Locate the cell with the specified text and output its [x, y] center coordinate. 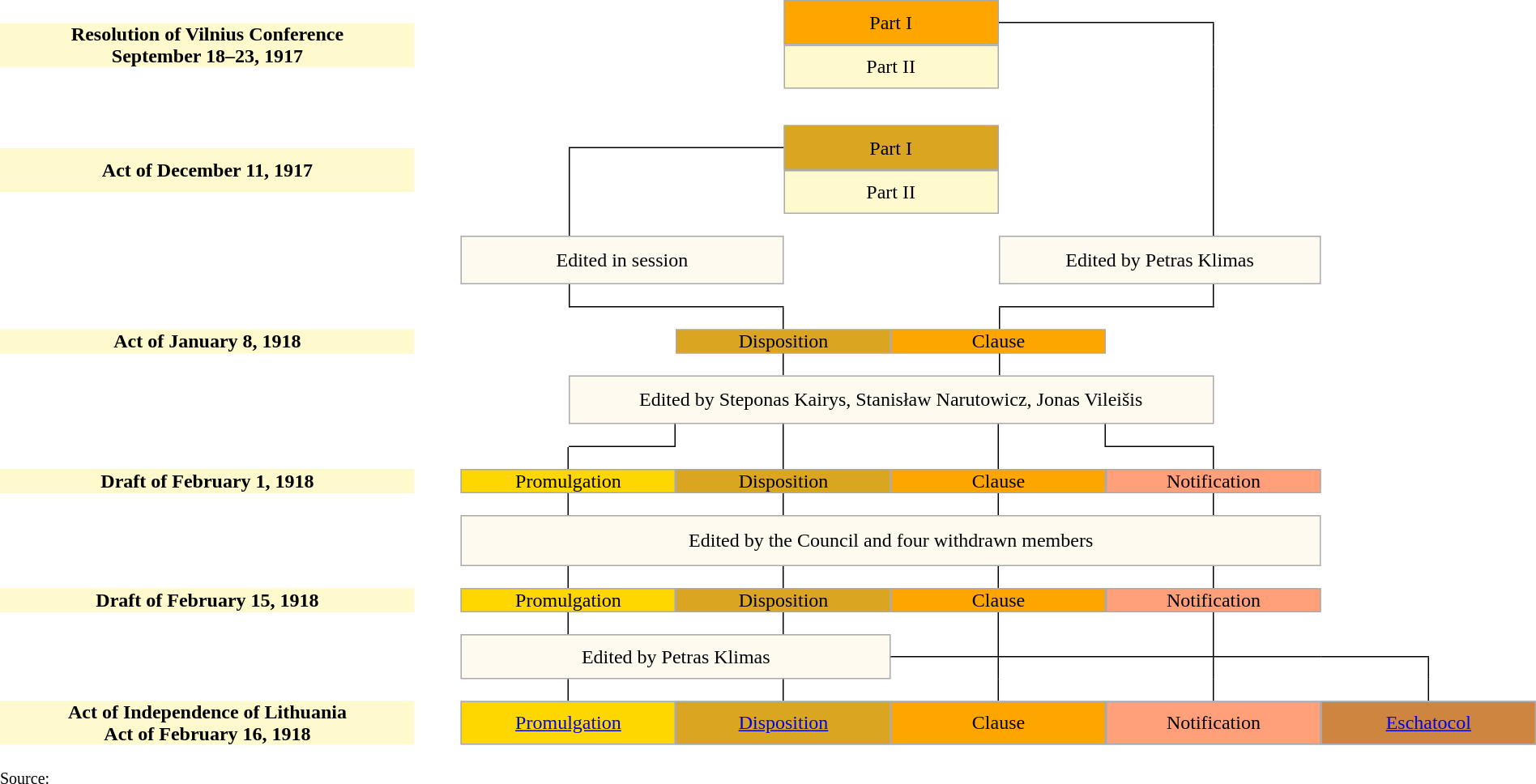
Edited by the Council and four withdrawn members [891, 541]
Edited by Steponas Kairys, Stanisław Narutowicz, Jonas Vileišis [890, 400]
Act of December 11, 1917 [207, 170]
Edited in session [622, 260]
Eschatocol [1429, 723]
Draft of February 1, 1918 [207, 481]
Act of Independence of Lithuania Act of February 16, 1918 [207, 723]
Draft of February 15, 1918 [207, 600]
Resolution of Vilnius Conference September 18–23, 1917 [207, 45]
Act of January 8, 1918 [207, 341]
